Output the [X, Y] coordinate of the center of the cell containing the given text.  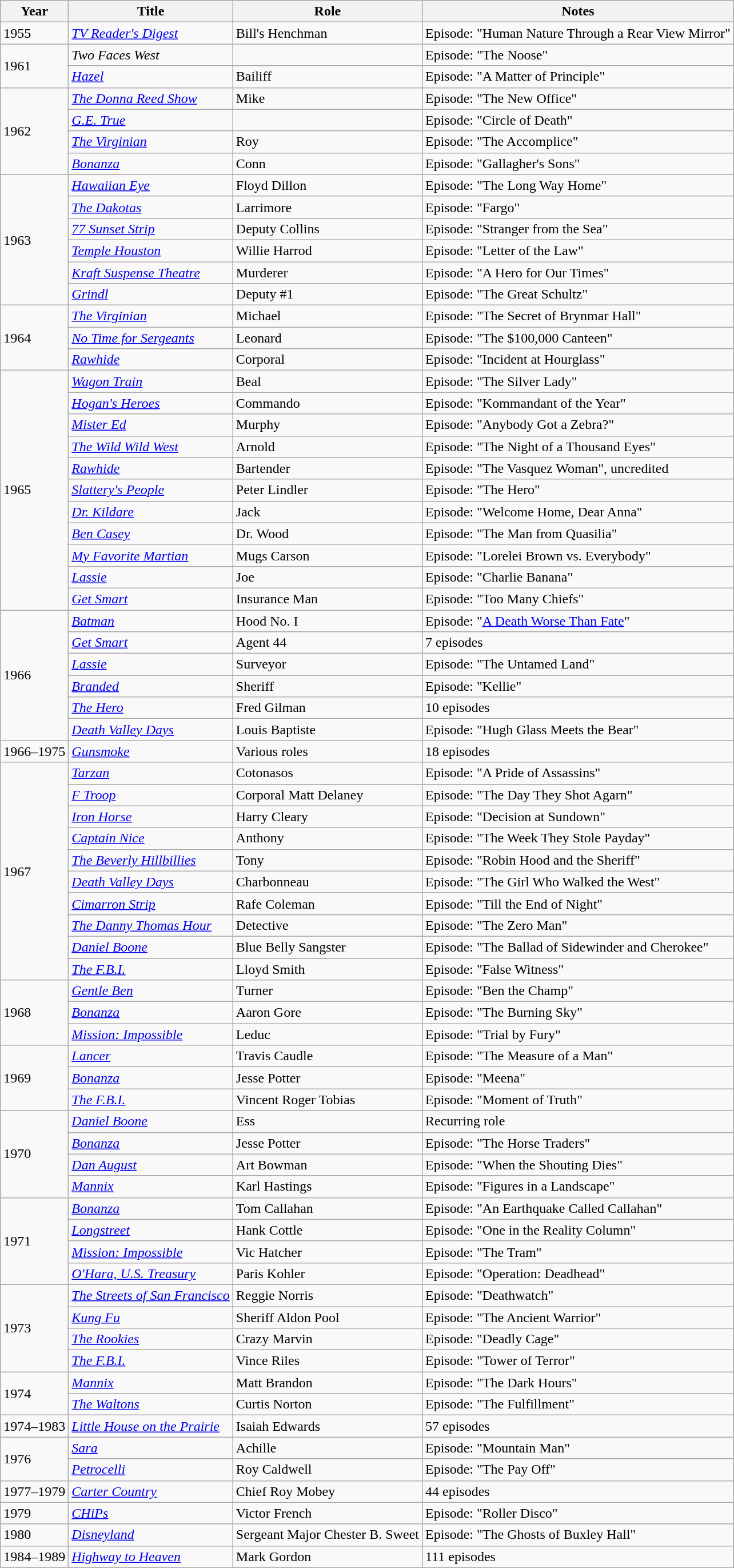
Insurance Man [327, 599]
Episode: "Kellie" [579, 686]
TV Reader's Digest [151, 33]
Mister Ed [151, 425]
Episode: "The Dark Hours" [579, 1383]
Tom Callahan [327, 1208]
Hood No. I [327, 620]
Louis Baptiste [327, 730]
Episode: "The Ancient Warrior" [579, 1317]
Curtis Norton [327, 1404]
Episode: "Too Many Chiefs" [579, 599]
Various roles [327, 751]
Episode: "Robin Hood and the Sheriff" [579, 860]
Temple Houston [151, 250]
Episode: "Welcome Home, Dear Anna" [579, 512]
Harry Cleary [327, 817]
Episode: "The Vasquez Woman", uncredited [579, 468]
Episode: "The Girl Who Walked the West" [579, 882]
Episode: "The Day They Shot Agarn" [579, 795]
The Dakotas [151, 207]
Chief Roy Mobey [327, 1491]
1977–1979 [34, 1491]
Year [34, 11]
Episode: "The Ghosts of Buxley Hall" [579, 1535]
Jack [327, 512]
Roy [327, 142]
Episode: "Fargo" [579, 207]
Iron Horse [151, 817]
Petrocelli [151, 1470]
Vic Hatcher [327, 1252]
Episode: "Charlie Banana" [579, 577]
Grindl [151, 295]
Episode: "The Horse Traders" [579, 1143]
Episode: "Ben the Champ" [579, 991]
Longstreet [151, 1230]
Episode: "The Ballad of Sidewinder and Cherokee" [579, 947]
Willie Harrod [327, 250]
Hank Cottle [327, 1230]
1976 [34, 1459]
Bill's Henchman [327, 33]
Charbonneau [327, 882]
Episode: "Mountain Man" [579, 1448]
Episode: "The Week They Stole Payday" [579, 838]
Episode: "The Untamed Land" [579, 664]
Branded [151, 686]
7 episodes [579, 643]
Ben Casey [151, 534]
Episode: "A Pride of Assassins" [579, 773]
10 episodes [579, 708]
1963 [34, 240]
Travis Caudle [327, 1056]
Kraft Suspense Theatre [151, 273]
Anthony [327, 838]
Episode: "Deadly Cage" [579, 1339]
Fred Gilman [327, 708]
Paris Kohler [327, 1273]
Tony [327, 860]
Episode: "An Earthquake Called Callahan" [579, 1208]
1968 [34, 1013]
Episode: "The Accomplice" [579, 142]
The Hero [151, 708]
The Danny Thomas Hour [151, 925]
Episode: "Incident at Hourglass" [579, 360]
Role [327, 11]
1966–1975 [34, 751]
Roy Caldwell [327, 1470]
Hawaiian Eye [151, 185]
Leduc [327, 1034]
Episode: "Kommandant of the Year" [579, 403]
Episode: "A Hero for Our Times" [579, 273]
Carter Country [151, 1491]
The Donna Reed Show [151, 98]
Episode: "The Long Way Home" [579, 185]
Episode: "The Noose" [579, 55]
Episode: "Figures in a Landscape" [579, 1187]
Larrimore [327, 207]
Episode: "The Night of a Thousand Eyes" [579, 447]
Hogan's Heroes [151, 403]
Vincent Roger Tobias [327, 1100]
Michael [327, 316]
Episode: "One in the Reality Column" [579, 1230]
44 episodes [579, 1491]
Captain Nice [151, 838]
57 episodes [579, 1426]
Episode: "Tower of Terror" [579, 1361]
1974–1983 [34, 1426]
Detective [327, 925]
1980 [34, 1535]
77 Sunset Strip [151, 229]
O'Hara, U.S. Treasury [151, 1273]
1965 [34, 491]
Leonard [327, 338]
Dr. Kildare [151, 512]
1979 [34, 1513]
Episode: "The Hero" [579, 490]
Achille [327, 1448]
Mark Gordon [327, 1557]
Episode: "The New Office" [579, 98]
Episode: "The $100,000 Canteen" [579, 338]
Gunsmoke [151, 751]
18 episodes [579, 751]
Dr. Wood [327, 534]
Cimarron Strip [151, 904]
CHiPs [151, 1513]
G.E. True [151, 120]
The Wild Wild West [151, 447]
Deputy Collins [327, 229]
Episode: "The Great Schultz" [579, 295]
Episode: "When the Shouting Dies" [579, 1165]
Corporal Matt Delaney [327, 795]
No Time for Sergeants [151, 338]
Karl Hastings [327, 1187]
Arnold [327, 447]
1967 [34, 871]
Joe [327, 577]
Isaiah Edwards [327, 1426]
Disneyland [151, 1535]
Title [151, 11]
Notes [579, 11]
Batman [151, 620]
Agent 44 [327, 643]
Episode: "Stranger from the Sea" [579, 229]
1962 [34, 131]
Episode: "Hugh Glass Meets the Bear" [579, 730]
Episode: "The Tram" [579, 1252]
Episode: "The Zero Man" [579, 925]
Episode: "Anybody Got a Zebra?" [579, 425]
The Rookies [151, 1339]
1961 [34, 66]
Commando [327, 403]
Episode: "A Matter of Principle" [579, 77]
Episode: "The Fulfillment" [579, 1404]
Episode: "Till the End of Night" [579, 904]
My Favorite Martian [151, 555]
Conn [327, 164]
F Troop [151, 795]
111 episodes [579, 1557]
Episode: "The Burning Sky" [579, 1013]
Episode: "The Measure of a Man" [579, 1056]
Episode: "The Pay Off" [579, 1470]
Ess [327, 1121]
Episode: "Lorelei Brown vs. Everybody" [579, 555]
Hazel [151, 77]
Matt Brandon [327, 1383]
Blue Belly Sangster [327, 947]
Episode: "Letter of the Law" [579, 250]
Vince Riles [327, 1361]
Aaron Gore [327, 1013]
Recurring role [579, 1121]
Episode: "Trial by Fury" [579, 1034]
Bartender [327, 468]
Two Faces West [151, 55]
Mugs Carson [327, 555]
1974 [34, 1394]
Episode: "Meena" [579, 1078]
Episode: "The Silver Lady" [579, 381]
Episode: "Operation: Deadhead" [579, 1273]
1971 [34, 1241]
Murderer [327, 273]
Rafe Coleman [327, 904]
Crazy Marvin [327, 1339]
Little House on the Prairie [151, 1426]
Kung Fu [151, 1317]
Episode: "Human Nature Through a Rear View Mirror" [579, 33]
Episode: "The Man from Quasilia" [579, 534]
Episode: "Roller Disco" [579, 1513]
Murphy [327, 425]
Corporal [327, 360]
1973 [34, 1328]
Reggie Norris [327, 1295]
1969 [34, 1078]
Cotonasos [327, 773]
Episode: "Deathwatch" [579, 1295]
Beal [327, 381]
Episode: "Decision at Sundown" [579, 817]
Wagon Train [151, 381]
Sergeant Major Chester B. Sweet [327, 1535]
Gentle Ben [151, 991]
Highway to Heaven [151, 1557]
The Streets of San Francisco [151, 1295]
1984–1989 [34, 1557]
Lloyd Smith [327, 969]
1964 [34, 338]
Surveyor [327, 664]
Episode: "Moment of Truth" [579, 1100]
Dan August [151, 1165]
Bailiff [327, 77]
The Beverly Hillbillies [151, 860]
Episode: "Gallagher's Sons" [579, 164]
Floyd Dillon [327, 185]
Episode: "A Death Worse Than Fate" [579, 620]
Tarzan [151, 773]
Mike [327, 98]
Sheriff [327, 686]
Peter Lindler [327, 490]
Turner [327, 991]
Episode: "False Witness" [579, 969]
Sheriff Aldon Pool [327, 1317]
1955 [34, 33]
The Waltons [151, 1404]
Victor French [327, 1513]
Art Bowman [327, 1165]
Slattery's People [151, 490]
Lancer [151, 1056]
Deputy #1 [327, 295]
1966 [34, 675]
Episode: "Circle of Death" [579, 120]
Sara [151, 1448]
1970 [34, 1154]
Episode: "The Secret of Brynmar Hall" [579, 316]
